Detect which cell encompasses the target text, then output its [x, y] center coordinate. 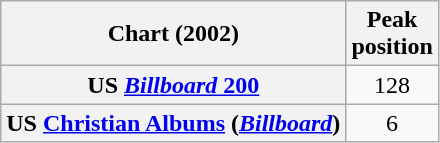
US Christian Albums (Billboard) [174, 123]
Peakposition [392, 34]
Chart (2002) [174, 34]
128 [392, 85]
US Billboard 200 [174, 85]
6 [392, 123]
